Scan for the cell matching the given text and deliver its (x, y) coordinate at center. 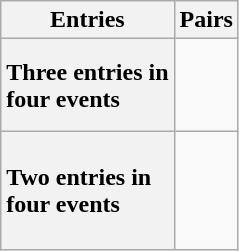
Two entries infour events (88, 190)
Entries (88, 20)
Three entries infour events (88, 85)
Pairs (206, 20)
